Locate the cell with the specified text and output its (x, y) center coordinate. 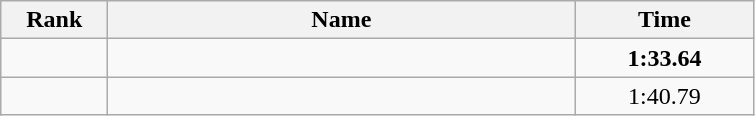
Name (342, 20)
1:33.64 (664, 58)
Rank (54, 20)
1:40.79 (664, 96)
Time (664, 20)
